Identify which cell holds the provided text, then report its [x, y] central coordinate. 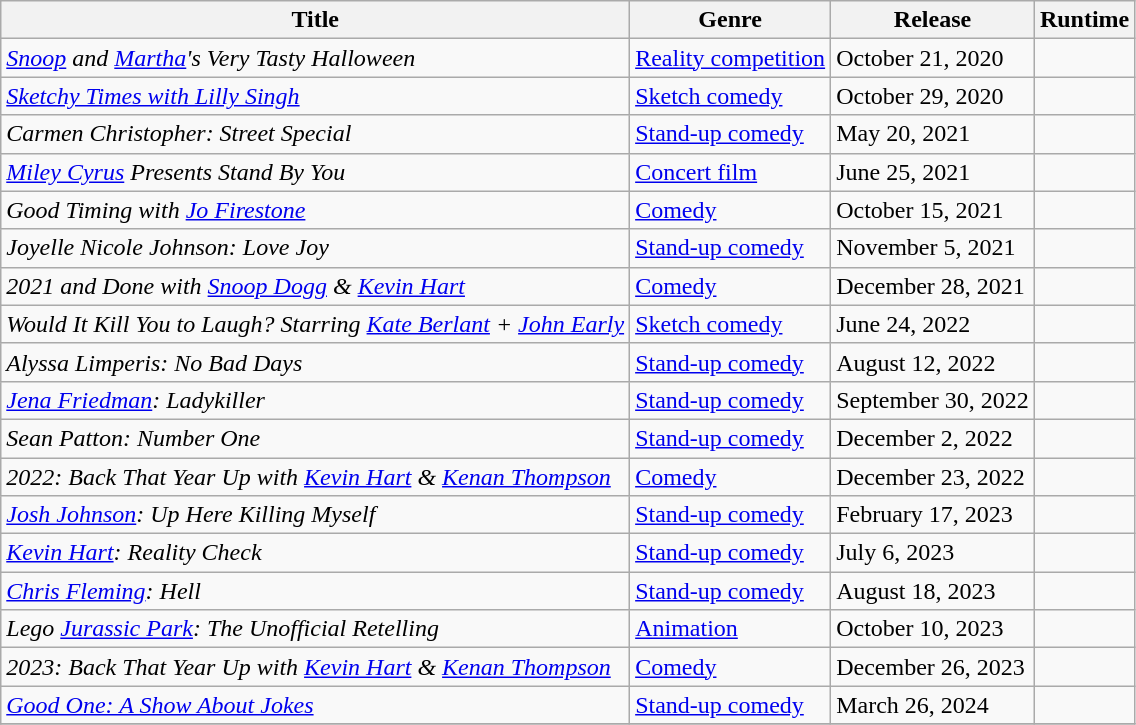
Carmen Christopher: Street Special [316, 134]
Jena Friedman: Ladykiller [316, 400]
December 2, 2022 [933, 438]
Sketchy Times with Lilly Singh [316, 96]
2021 and Done with Snoop Dogg & Kevin Hart [316, 286]
Kevin Hart: Reality Check [316, 553]
December 26, 2023 [933, 667]
October 29, 2020 [933, 96]
Chris Fleming: Hell [316, 591]
Josh Johnson: Up Here Killing Myself [316, 515]
Release [933, 20]
August 12, 2022 [933, 362]
October 10, 2023 [933, 629]
March 26, 2024 [933, 705]
Animation [730, 629]
December 28, 2021 [933, 286]
November 5, 2021 [933, 248]
February 17, 2023 [933, 515]
August 18, 2023 [933, 591]
May 20, 2021 [933, 134]
Sean Patton: Number One [316, 438]
Reality competition [730, 58]
September 30, 2022 [933, 400]
Good Timing with Jo Firestone [316, 210]
Runtime [1084, 20]
June 24, 2022 [933, 324]
Concert film [730, 172]
Joyelle Nicole Johnson: Love Joy [316, 248]
July 6, 2023 [933, 553]
2022: Back That Year Up with Kevin Hart & Kenan Thompson [316, 477]
Miley Cyrus Presents Stand By You [316, 172]
October 21, 2020 [933, 58]
June 25, 2021 [933, 172]
Would It Kill You to Laugh? Starring Kate Berlant + John Early [316, 324]
Lego Jurassic Park: The Unofficial Retelling [316, 629]
Snoop and Martha's Very Tasty Halloween [316, 58]
October 15, 2021 [933, 210]
December 23, 2022 [933, 477]
Title [316, 20]
2023: Back That Year Up with Kevin Hart & Kenan Thompson [316, 667]
Good One: A Show About Jokes [316, 705]
Genre [730, 20]
Alyssa Limperis: No Bad Days [316, 362]
